Return [x, y] of the center of cell containing provided text 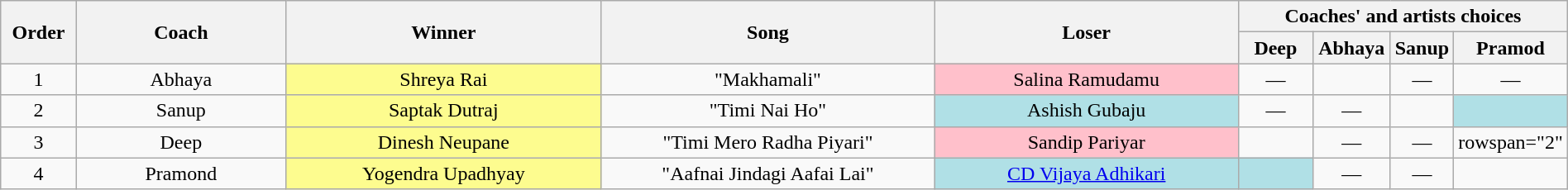
Pramod [1511, 48]
3 [38, 142]
Salina Ramudamu [1087, 79]
Pramond [180, 173]
rowspan="2" [1511, 142]
Winner [443, 32]
Order [38, 32]
Yogendra Upadhyay [443, 173]
Loser [1087, 32]
"Makhamali" [767, 79]
1 [38, 79]
Sandip Pariyar [1087, 142]
2 [38, 111]
4 [38, 173]
Coaches' and artists choices [1403, 17]
Shreya Rai [443, 79]
Ashish Gubaju [1087, 111]
Dinesh Neupane [443, 142]
"Aafnai Jindagi Aafai Lai" [767, 173]
"Timi Nai Ho" [767, 111]
Coach [180, 32]
CD Vijaya Adhikari [1087, 173]
Saptak Dutraj [443, 111]
"Timi Mero Radha Piyari" [767, 142]
Song [767, 32]
